Capture the cell that displays the provided text and extract its (x, y) central coordinate. 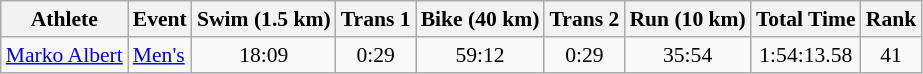
Bike (40 km) (480, 19)
Trans 1 (376, 19)
35:54 (687, 55)
59:12 (480, 55)
Swim (1.5 km) (264, 19)
Marko Albert (64, 55)
Total Time (806, 19)
Trans 2 (584, 19)
Men's (160, 55)
Run (10 km) (687, 19)
Rank (892, 19)
Athlete (64, 19)
Event (160, 19)
41 (892, 55)
18:09 (264, 55)
1:54:13.58 (806, 55)
